Pinpoint the cell where the given text exists, returning its [x, y] midpoint coordinate. 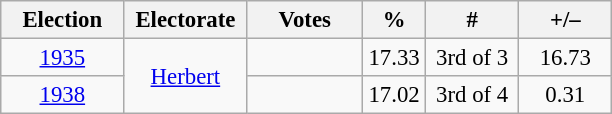
3rd of 3 [472, 58]
% [394, 20]
+/– [566, 20]
Election [62, 20]
0.31 [566, 95]
Votes [305, 20]
# [472, 20]
Electorate [186, 20]
1938 [62, 95]
Herbert [186, 76]
3rd of 4 [472, 95]
17.02 [394, 95]
1935 [62, 58]
16.73 [566, 58]
17.33 [394, 58]
